Return the (X, Y) coordinate for the center point of the cell that contains the specified text.  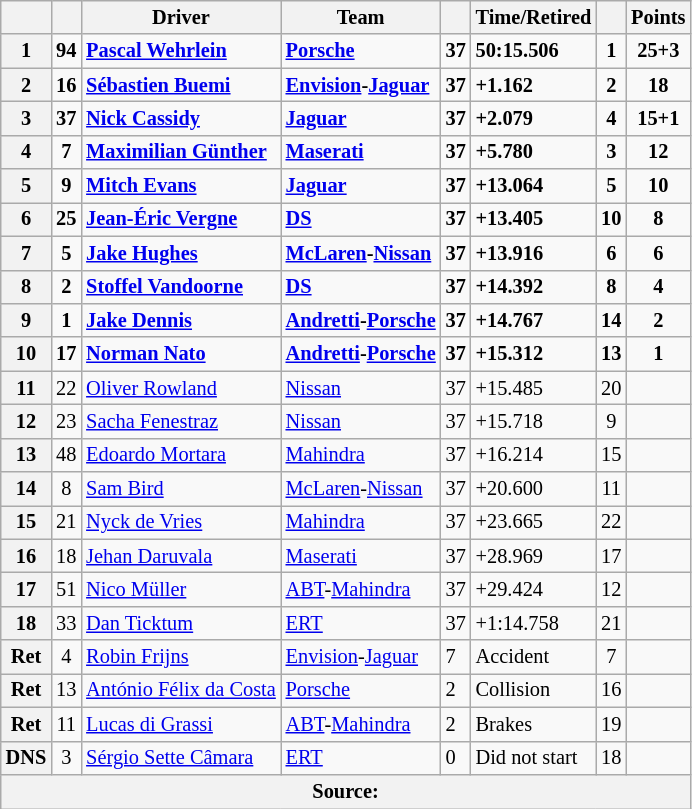
Sam Bird (180, 489)
Mitch Evans (180, 186)
+15.312 (534, 354)
+15.485 (534, 388)
Stoffel Vandoorne (180, 287)
0 (456, 758)
25+3 (658, 51)
+13.916 (534, 253)
+16.214 (534, 455)
Robin Frijns (180, 657)
+28.969 (534, 556)
23 (66, 421)
Collision (534, 690)
Nick Cassidy (180, 118)
Sébastien Buemi (180, 85)
Pascal Wehrlein (180, 51)
Did not start (534, 758)
+23.665 (534, 522)
Sacha Fenestraz (180, 421)
DNS (26, 758)
50:15.506 (534, 51)
15+1 (658, 118)
Points (658, 17)
Jake Hughes (180, 253)
+5.780 (534, 152)
+15.718 (534, 421)
António Félix da Costa (180, 690)
25 (66, 219)
Time/Retired (534, 17)
Brakes (534, 724)
+13.405 (534, 219)
+1.162 (534, 85)
Edoardo Mortara (180, 455)
Dan Ticktum (180, 623)
48 (66, 455)
+13.064 (534, 186)
Sérgio Sette Câmara (180, 758)
Team (361, 17)
Source: (346, 791)
+20.600 (534, 489)
+14.767 (534, 320)
Jehan Daruvala (180, 556)
33 (66, 623)
+14.392 (534, 287)
Lucas di Grassi (180, 724)
Nyck de Vries (180, 522)
Accident (534, 657)
94 (66, 51)
Jake Dennis (180, 320)
+1:14.758 (534, 623)
Oliver Rowland (180, 388)
Nico Müller (180, 589)
Norman Nato (180, 354)
19 (611, 724)
20 (611, 388)
Maximilian Günther (180, 152)
Driver (180, 17)
+2.079 (534, 118)
Jean-Éric Vergne (180, 219)
+29.424 (534, 589)
51 (66, 589)
